From the cell containing the given text, extract its center point as [x, y] coordinate. 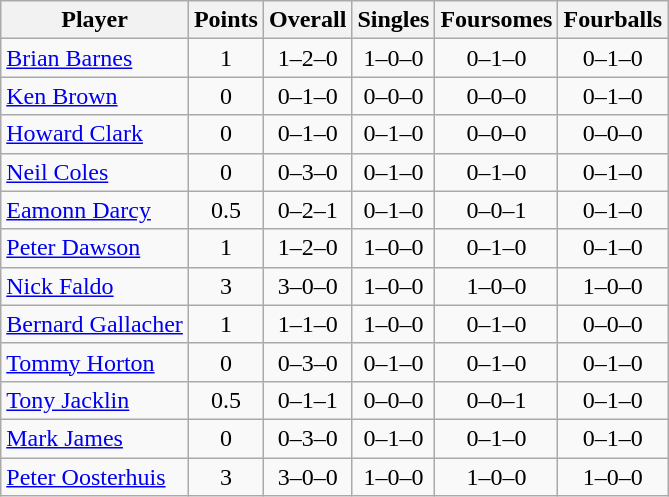
Fourballs [613, 20]
Foursomes [496, 20]
Peter Oosterhuis [95, 477]
Neil Coles [95, 172]
Overall [307, 20]
Brian Barnes [95, 58]
Eamonn Darcy [95, 210]
Nick Faldo [95, 286]
0–2–1 [307, 210]
Ken Brown [95, 96]
0–1–1 [307, 400]
Bernard Gallacher [95, 324]
Points [226, 20]
Singles [394, 20]
Mark James [95, 438]
Peter Dawson [95, 248]
Player [95, 20]
Tony Jacklin [95, 400]
Howard Clark [95, 134]
Tommy Horton [95, 362]
1–1–0 [307, 324]
